Determine the [x, y] coordinate at the center of the cell enclosing the given text.  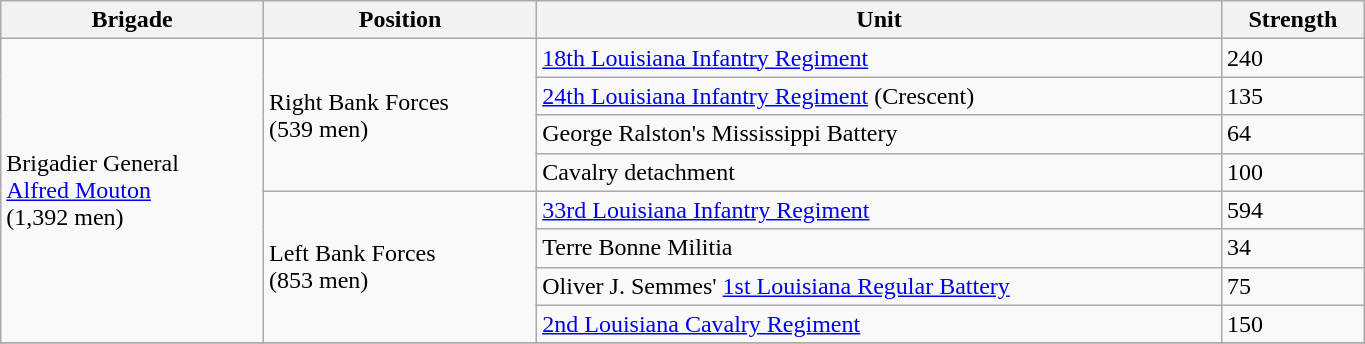
64 [1292, 134]
2nd Louisiana Cavalry Regiment [880, 324]
150 [1292, 324]
594 [1292, 210]
Right Bank Forces(539 men) [400, 115]
34 [1292, 248]
33rd Louisiana Infantry Regiment [880, 210]
18th Louisiana Infantry Regiment [880, 58]
Left Bank Forces(853 men) [400, 267]
75 [1292, 286]
240 [1292, 58]
George Ralston's Mississippi Battery [880, 134]
Brigadier GeneralAlfred Mouton(1,392 men) [132, 191]
Brigade [132, 20]
Oliver J. Semmes' 1st Louisiana Regular Battery [880, 286]
24th Louisiana Infantry Regiment (Crescent) [880, 96]
Cavalry detachment [880, 172]
Unit [880, 20]
Terre Bonne Militia [880, 248]
Strength [1292, 20]
135 [1292, 96]
Position [400, 20]
100 [1292, 172]
